From the cell containing the given text, extract its center point as (x, y) coordinate. 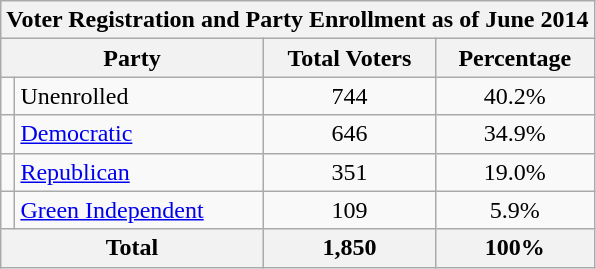
646 (349, 134)
109 (349, 210)
Percentage (515, 58)
Total (132, 248)
19.0% (515, 172)
100% (515, 248)
Democratic (139, 134)
Green Independent (139, 210)
Republican (139, 172)
Unenrolled (139, 96)
1,850 (349, 248)
Total Voters (349, 58)
Voter Registration and Party Enrollment as of June 2014 (298, 20)
5.9% (515, 210)
Party (132, 58)
351 (349, 172)
744 (349, 96)
40.2% (515, 96)
34.9% (515, 134)
